Pinpoint the cell where the given text exists, returning its (x, y) midpoint coordinate. 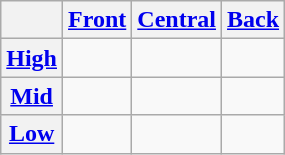
Central (177, 20)
Front (98, 20)
Low (32, 134)
High (32, 58)
Back (254, 20)
Mid (32, 96)
